Find where the given text appears and provide that cell's center as (x, y) coordinate. 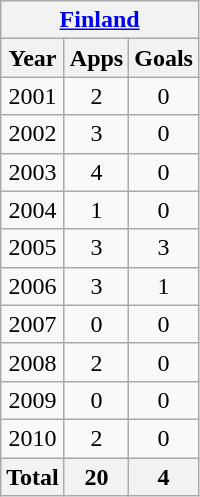
2009 (33, 400)
2007 (33, 324)
Finland (100, 20)
2001 (33, 96)
Apps (96, 58)
Total (33, 477)
2002 (33, 134)
2003 (33, 172)
2005 (33, 248)
Goals (164, 58)
2006 (33, 286)
2008 (33, 362)
20 (96, 477)
2004 (33, 210)
Year (33, 58)
2010 (33, 438)
